Pinpoint the cell where the given text exists, returning its [x, y] midpoint coordinate. 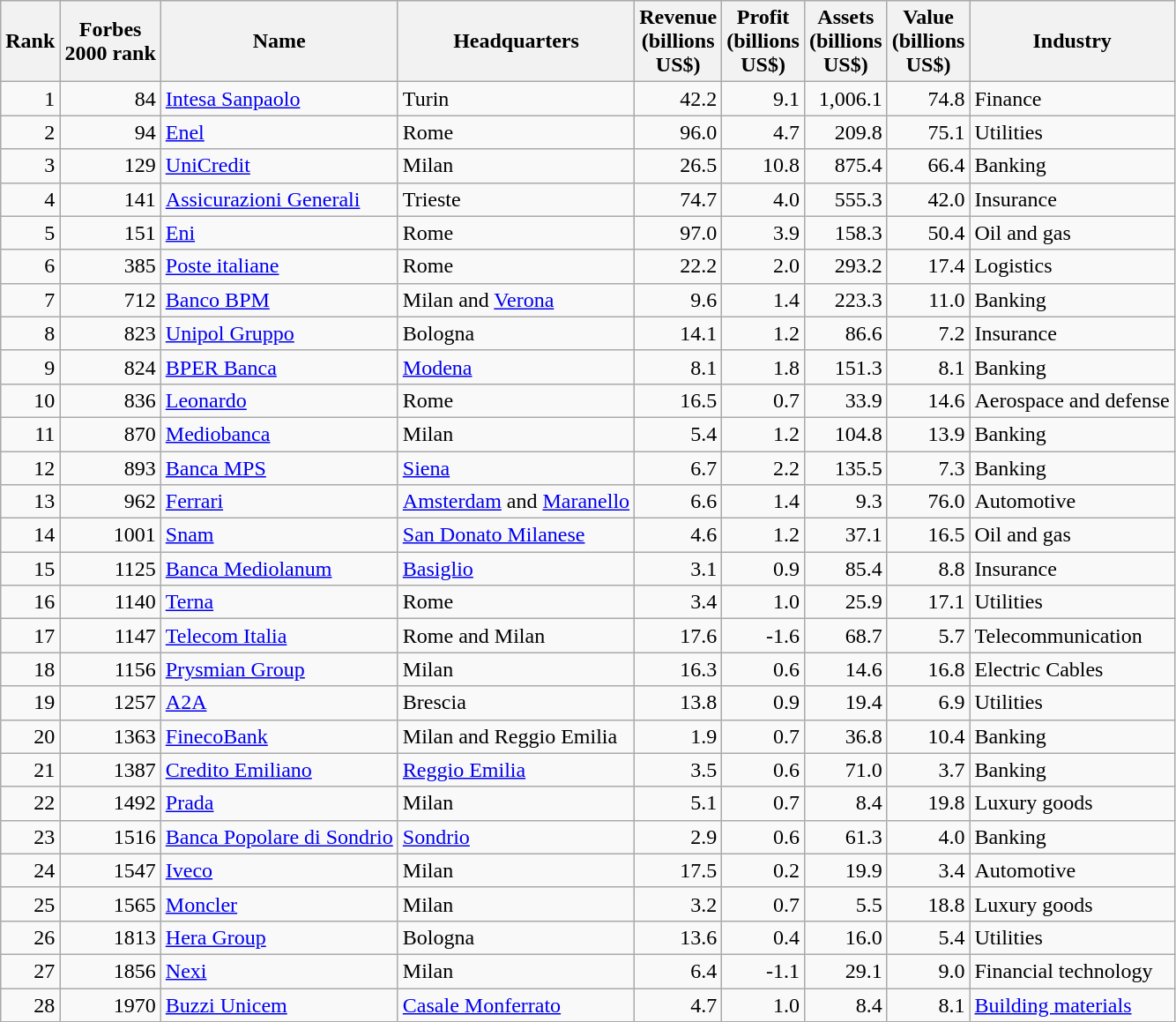
1547 [110, 870]
1156 [110, 669]
Leonardo [279, 400]
555.3 [845, 199]
712 [110, 300]
Credito Emiliano [279, 770]
1492 [110, 803]
-1.6 [763, 636]
76.0 [928, 502]
1 [30, 99]
Banca MPS [279, 468]
Profit(billions US$) [763, 41]
Ferrari [279, 502]
Rank [30, 41]
Iveco [279, 870]
27 [30, 971]
17.4 [928, 266]
5 [30, 233]
10.8 [763, 166]
74.8 [928, 99]
29.1 [845, 971]
10.4 [928, 736]
1813 [110, 937]
Finance [1072, 99]
1125 [110, 569]
25.9 [845, 602]
1140 [110, 602]
12 [30, 468]
Revenue(billions US$) [679, 41]
86.6 [845, 333]
151.3 [845, 367]
Industry [1072, 41]
6 [30, 266]
68.7 [845, 636]
15 [30, 569]
50.4 [928, 233]
22.2 [679, 266]
Prysmian Group [279, 669]
16.0 [845, 937]
6.6 [679, 502]
0.2 [763, 870]
135.5 [845, 468]
Aerospace and defense [1072, 400]
6.9 [928, 703]
Enel [279, 132]
19.8 [928, 803]
42.0 [928, 199]
3.7 [928, 770]
1.8 [763, 367]
104.8 [845, 434]
Banco BPM [279, 300]
893 [110, 468]
Reggio Emilia [516, 770]
8 [30, 333]
Amsterdam and Maranello [516, 502]
21 [30, 770]
1970 [110, 1004]
Financial technology [1072, 971]
85.4 [845, 569]
962 [110, 502]
3.5 [679, 770]
4.6 [679, 535]
24 [30, 870]
223.3 [845, 300]
14.1 [679, 333]
1516 [110, 837]
2.0 [763, 266]
19.4 [845, 703]
19.9 [845, 870]
Building materials [1072, 1004]
13.9 [928, 434]
151 [110, 233]
66.4 [928, 166]
18.8 [928, 904]
3.1 [679, 569]
36.8 [845, 736]
Brescia [516, 703]
Nexi [279, 971]
1387 [110, 770]
Banca Popolare di Sondrio [279, 837]
1856 [110, 971]
Modena [516, 367]
97.0 [679, 233]
Turin [516, 99]
Milan and Verona [516, 300]
Sondrio [516, 837]
Intesa Sanpaolo [279, 99]
Milan and Reggio Emilia [516, 736]
11.0 [928, 300]
10 [30, 400]
0.4 [763, 937]
9.1 [763, 99]
Snam [279, 535]
Siena [516, 468]
836 [110, 400]
20 [30, 736]
3.2 [679, 904]
84 [110, 99]
7.2 [928, 333]
3.9 [763, 233]
823 [110, 333]
129 [110, 166]
13 [30, 502]
94 [110, 132]
Telecom Italia [279, 636]
824 [110, 367]
4 [30, 199]
16.8 [928, 669]
Prada [279, 803]
17.5 [679, 870]
Hera Group [279, 937]
Value(billions US$) [928, 41]
1363 [110, 736]
75.1 [928, 132]
Electric Cables [1072, 669]
Logistics [1072, 266]
UniCredit [279, 166]
Banca Mediolanum [279, 569]
61.3 [845, 837]
9.3 [845, 502]
96.0 [679, 132]
Assicurazioni Generali [279, 199]
Name [279, 41]
Assets(billions US$) [845, 41]
BPER Banca [279, 367]
9.0 [928, 971]
71.0 [845, 770]
Trieste [516, 199]
6.7 [679, 468]
Terna [279, 602]
Telecommunication [1072, 636]
Casale Monferrato [516, 1004]
Basiglio [516, 569]
1.9 [679, 736]
293.2 [845, 266]
28 [30, 1004]
17 [30, 636]
74.7 [679, 199]
Unipol Gruppo [279, 333]
37.1 [845, 535]
Headquarters [516, 41]
9 [30, 367]
Poste italiane [279, 266]
Mediobanca [279, 434]
9.6 [679, 300]
209.8 [845, 132]
22 [30, 803]
Rome and Milan [516, 636]
26.5 [679, 166]
-1.1 [763, 971]
19 [30, 703]
3 [30, 166]
17.1 [928, 602]
5.7 [928, 636]
13.8 [679, 703]
18 [30, 669]
25 [30, 904]
2.9 [679, 837]
5.1 [679, 803]
Moncler [279, 904]
16 [30, 602]
385 [110, 266]
17.6 [679, 636]
7 [30, 300]
Forbes 2000 rank [110, 41]
Eni [279, 233]
42.2 [679, 99]
141 [110, 199]
2.2 [763, 468]
875.4 [845, 166]
23 [30, 837]
1257 [110, 703]
14 [30, 535]
Buzzi Unicem [279, 1004]
5.5 [845, 904]
158.3 [845, 233]
1001 [110, 535]
1,006.1 [845, 99]
16.3 [679, 669]
26 [30, 937]
1147 [110, 636]
11 [30, 434]
FinecoBank [279, 736]
San Donato Milanese [516, 535]
2 [30, 132]
6.4 [679, 971]
33.9 [845, 400]
1565 [110, 904]
7.3 [928, 468]
8.8 [928, 569]
13.6 [679, 937]
A2A [279, 703]
870 [110, 434]
